Return (X, Y) of the center of cell containing provided text 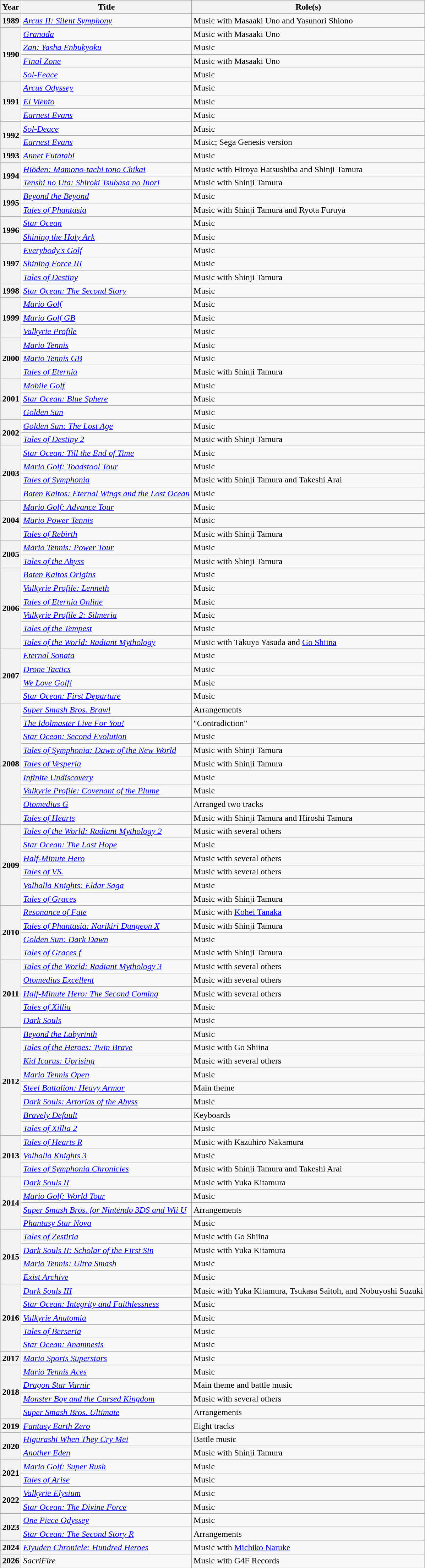
2018 (11, 1392)
Music with Yuka Kitamura, Tsukasa Saitoh, and Nobuyoshi Suzuki (308, 1291)
Otomedius G (107, 804)
Monster Boy and the Cursed Kingdom (107, 1399)
Music with Shinji Tamura and Ryota Furuya (308, 210)
2020 (11, 1446)
2001 (11, 399)
Phantasy Star Nova (107, 1223)
Annet Futatabi (107, 155)
Tales of Graces (107, 899)
Valkyrie Elysium (107, 1493)
Star Ocean: Anamnesis (107, 1345)
Dark Souls (107, 1020)
Tales of the World: Radiant Mythology (107, 642)
Higurashi When They Cry Mei (107, 1439)
1995 (11, 203)
2024 (11, 1547)
Star Ocean (107, 223)
Everybody's Golf (107, 250)
Fantasy Earth Zero (107, 1426)
2011 (11, 993)
Mario Tennis: Ultra Smash (107, 1264)
Beyond the Labyrinth (107, 1034)
Main theme (308, 1088)
Title (107, 7)
Tales of Eternia Online (107, 602)
2007 (11, 676)
Tales of Eternia (107, 372)
Tales of the Tempest (107, 629)
Mario Power Tennis (107, 520)
Tales of Xillia 2 (107, 1129)
Mobile Golf (107, 385)
Star Ocean: Integrity and Faithlessness (107, 1304)
Star Ocean: The Second Story (107, 291)
Golden Sun (107, 413)
Granada (107, 34)
Tales of Symphonia Chronicles (107, 1169)
Year (11, 7)
Eiyuden Chronicle: Hundred Heroes (107, 1547)
Star Ocean: The Last Hope (107, 845)
Music with Michiko Naruke (308, 1547)
Music with Kazuhiro Nakamura (308, 1142)
2013 (11, 1155)
Tales of Destiny 2 (107, 439)
Mario Golf (107, 304)
Mario Tennis (107, 345)
Super Smash Bros. for Nintendo 3DS and Wii U (107, 1209)
2008 (11, 764)
Keyboards (308, 1115)
Tales of Graces f (107, 953)
Music with Kohei Tanaka (308, 912)
Tales of the Heroes: Twin Brave (107, 1048)
Dark Souls II: Scholar of the First Sin (107, 1250)
Music with Hiroya Hatsushiba and Shinji Tamura (308, 169)
Baten Kaitos Origins (107, 574)
Tales of the Abyss (107, 561)
2009 (11, 865)
Shining the Holy Ark (107, 237)
Mario Golf: Super Rush (107, 1466)
Tales of Hearts R (107, 1142)
Star Ocean: Blue Sphere (107, 399)
Tales of Arise (107, 1480)
Beyond the Beyond (107, 196)
Music with G4F Records (308, 1561)
SacriFire (107, 1561)
1994 (11, 176)
1996 (11, 230)
Resonance of Fate (107, 912)
Star Ocean: Till the End of Time (107, 453)
Mario Golf GB (107, 318)
Infinite Undiscovery (107, 777)
Dragon Star Varnir (107, 1385)
Valkyrie Profile: Lenneth (107, 588)
Super Smash Bros. Ultimate (107, 1412)
2010 (11, 933)
1998 (11, 291)
One Piece Odyssey (107, 1520)
Tales of Phantasia: Narikiri Dungeon X (107, 926)
Tales of Zestiria (107, 1236)
The Idolmaster Live For You! (107, 723)
El Viento (107, 102)
Tales of Vesperia (107, 764)
Valkyrie Profile: Covenant of the Plume (107, 791)
Role(s) (308, 7)
"Contradiction" (308, 723)
Music; Sega Genesis version (308, 142)
Tales of Xillia (107, 1007)
2004 (11, 520)
Sol-Feace (107, 75)
Half-Minute Hero (107, 858)
Mario Tennis GB (107, 358)
Eternal Sonata (107, 656)
1990 (11, 54)
1999 (11, 318)
Valkyrie Profile 2: Silmeria (107, 615)
Music with Masaaki Uno and Yasunori Shiono (308, 21)
Star Ocean: The Divine Force (107, 1507)
We Love Golf! (107, 683)
Eight tracks (308, 1426)
Dark Souls: Artorias of the Abyss (107, 1102)
Music with Shinji Tamura and Hiroshi Tamura (308, 818)
Baten Kaitos: Eternal Wings and the Lost Ocean (107, 493)
2014 (11, 1203)
2000 (11, 358)
Golden Sun: The Lost Age (107, 426)
2003 (11, 473)
Star Ocean: The Second Story R (107, 1534)
Valkyrie Anatomia (107, 1318)
Drone Tactics (107, 669)
Hiōden: Mamono-tachi tono Chikai (107, 169)
Mario Golf: Toadstool Tour (107, 466)
Tales of Rebirth (107, 534)
Arranged two tracks (308, 804)
2019 (11, 1426)
Valkyrie Profile (107, 331)
Tales of Symphonia: Dawn of the New World (107, 750)
Tales of VS. (107, 872)
Exist Archive (107, 1277)
Half-Minute Hero: The Second Coming (107, 993)
Super Smash Bros. Brawl (107, 710)
2002 (11, 433)
Golden Sun: Dark Dawn (107, 939)
Zan: Yasha Enbukyoku (107, 48)
Battle music (308, 1439)
Mario Golf: Advance Tour (107, 507)
Main theme and battle music (308, 1385)
2005 (11, 554)
Mario Tennis: Power Tour (107, 547)
Bravely Default (107, 1115)
Star Ocean: First Departure (107, 696)
2021 (11, 1473)
Kid Icarus: Uprising (107, 1061)
Tales of Phantasia (107, 210)
Star Ocean: Second Evolution (107, 737)
1991 (11, 102)
Mario Tennis Open (107, 1075)
Another Eden (107, 1453)
2012 (11, 1081)
Mario Sports Superstars (107, 1358)
2016 (11, 1318)
1993 (11, 155)
Tales of Symphonia (107, 480)
Sol-Deace (107, 129)
Mario Tennis Aces (107, 1372)
Steel Battalion: Heavy Armor (107, 1088)
Tales of the World: Radiant Mythology 2 (107, 831)
Valhalla Knights 3 (107, 1155)
Valhalla Knights: Eldar Saga (107, 885)
Shining Force III (107, 264)
Tales of Destiny (107, 277)
Tales of Hearts (107, 818)
2015 (11, 1257)
1989 (11, 21)
Final Zone (107, 61)
Dark Souls III (107, 1291)
Arcus II: Silent Symphony (107, 21)
Arcus Odyssey (107, 88)
1997 (11, 264)
2022 (11, 1500)
Tenshi no Uta: Shiroki Tsubasa no Inori (107, 183)
Mario Golf: World Tour (107, 1196)
2017 (11, 1358)
2006 (11, 608)
2026 (11, 1561)
Dark Souls II (107, 1182)
Tales of Berseria (107, 1331)
1992 (11, 135)
2023 (11, 1527)
Music with Takuya Yasuda and Go Shiina (308, 642)
Otomedius Excellent (107, 980)
Tales of the World: Radiant Mythology 3 (107, 966)
